Provide the [x, y] coordinate of the cell's center where the given text is located.  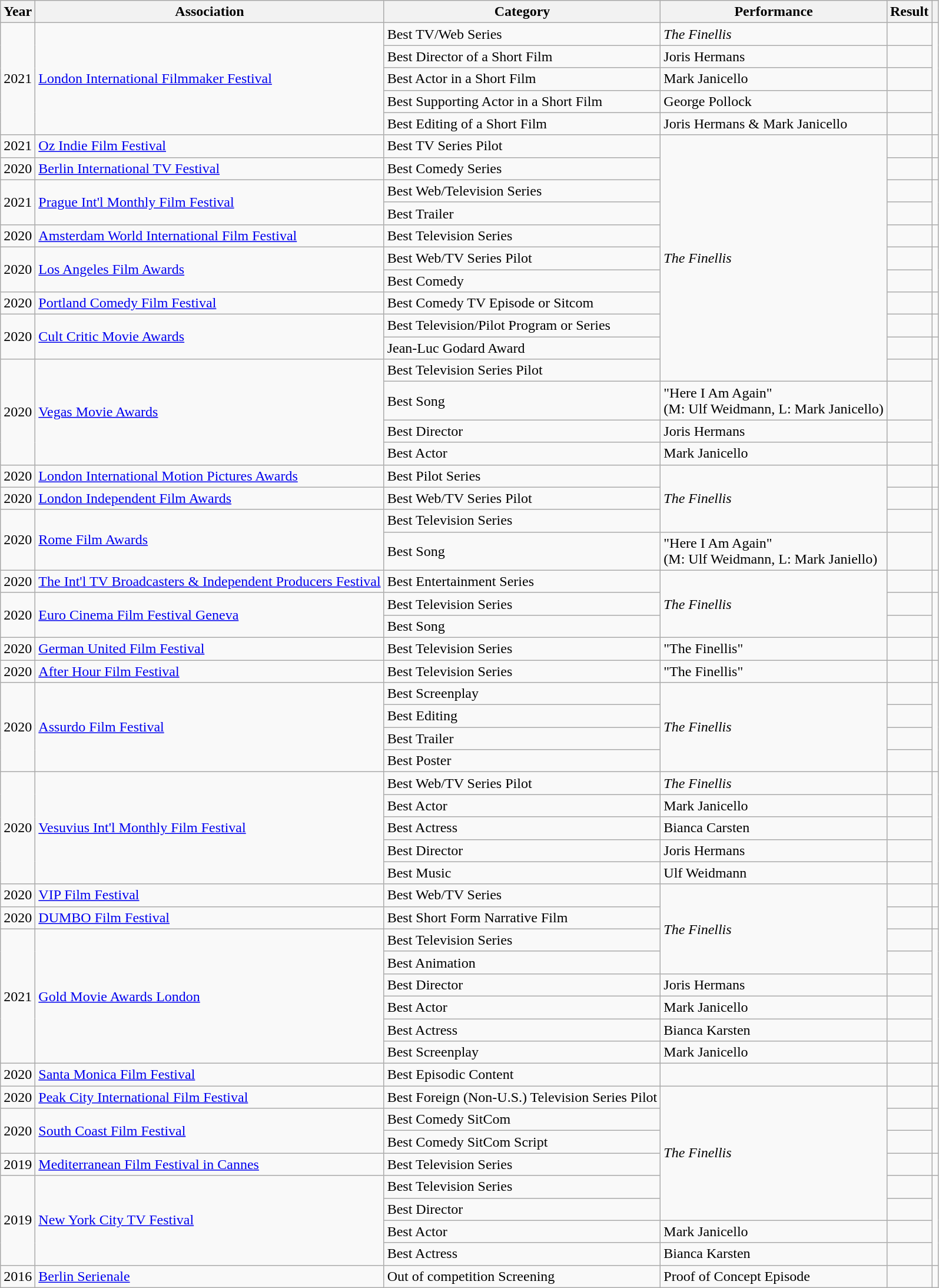
After Hour Film Festival [210, 671]
Berlin Serienale [210, 1276]
Euro Cinema Film Festival Geneva [210, 615]
Performance [774, 12]
Best Editing of a Short Film [522, 124]
South Coast Film Festival [210, 1131]
Best Episodic Content [522, 1075]
Bianca Carsten [774, 828]
Best Television Series Pilot [522, 370]
London Independent Film Awards [210, 498]
Oz Indie Film Festival [210, 146]
Best Music [522, 873]
Cult Critic Movie Awards [210, 337]
New York City TV Festival [210, 1220]
Santa Monica Film Festival [210, 1075]
Best Actor in a Short Film [522, 79]
Portland Comedy Film Festival [210, 303]
Year [18, 12]
"Here I Am Again" (M: Ulf Weidmann, L: Mark Janicello) [774, 400]
Gold Movie Awards London [210, 996]
Vegas Movie Awards [210, 412]
Out of competition Screening [522, 1276]
Berlin International TV Festival [210, 168]
Los Angeles Film Awards [210, 269]
Category [522, 12]
Best Foreign (Non-U.S.) Television Series Pilot [522, 1097]
London International Motion Pictures Awards [210, 476]
Best Pilot Series [522, 476]
Assurdo Film Festival [210, 727]
2016 [18, 1276]
Proof of Concept Episode [774, 1276]
Peak City International Film Festival [210, 1097]
Amsterdam World International Film Festival [210, 236]
Best Comedy TV Episode or Sitcom [522, 303]
Best Short Form Narrative Film [522, 918]
"Here I Am Again" (M: Ulf Weidmann, L: Mark Janiello) [774, 551]
Best TV/Web Series [522, 34]
Best Poster [522, 761]
Result [909, 12]
Vesuvius Int'l Monthly Film Festival [210, 828]
Best Comedy Series [522, 168]
Best Comedy SitCom Script [522, 1142]
Best Comedy SitCom [522, 1120]
The Int'l TV Broadcasters & Independent Producers Festival [210, 581]
London International Filmmaker Festival [210, 79]
German United Film Festival [210, 648]
Best Television/Pilot Program or Series [522, 326]
Best TV Series Pilot [522, 146]
Mediterranean Film Festival in Cannes [210, 1164]
Best Web/TV Series [522, 895]
Best Supporting Actor in a Short Film [522, 101]
Jean-Luc Godard Award [522, 348]
Best Web/Television Series [522, 191]
DUMBO Film Festival [210, 918]
Best Director of a Short Film [522, 57]
Association [210, 12]
Ulf Weidmann [774, 873]
Best Animation [522, 962]
Best Entertainment Series [522, 581]
Prague Int'l Monthly Film Festival [210, 202]
Best Comedy [522, 281]
Joris Hermans & Mark Janicello [774, 124]
VIP Film Festival [210, 895]
Rome Film Awards [210, 539]
George Pollock [774, 101]
Best Editing [522, 716]
